For the text-containing cell, return its midpoint in (X, Y) coordinate format. 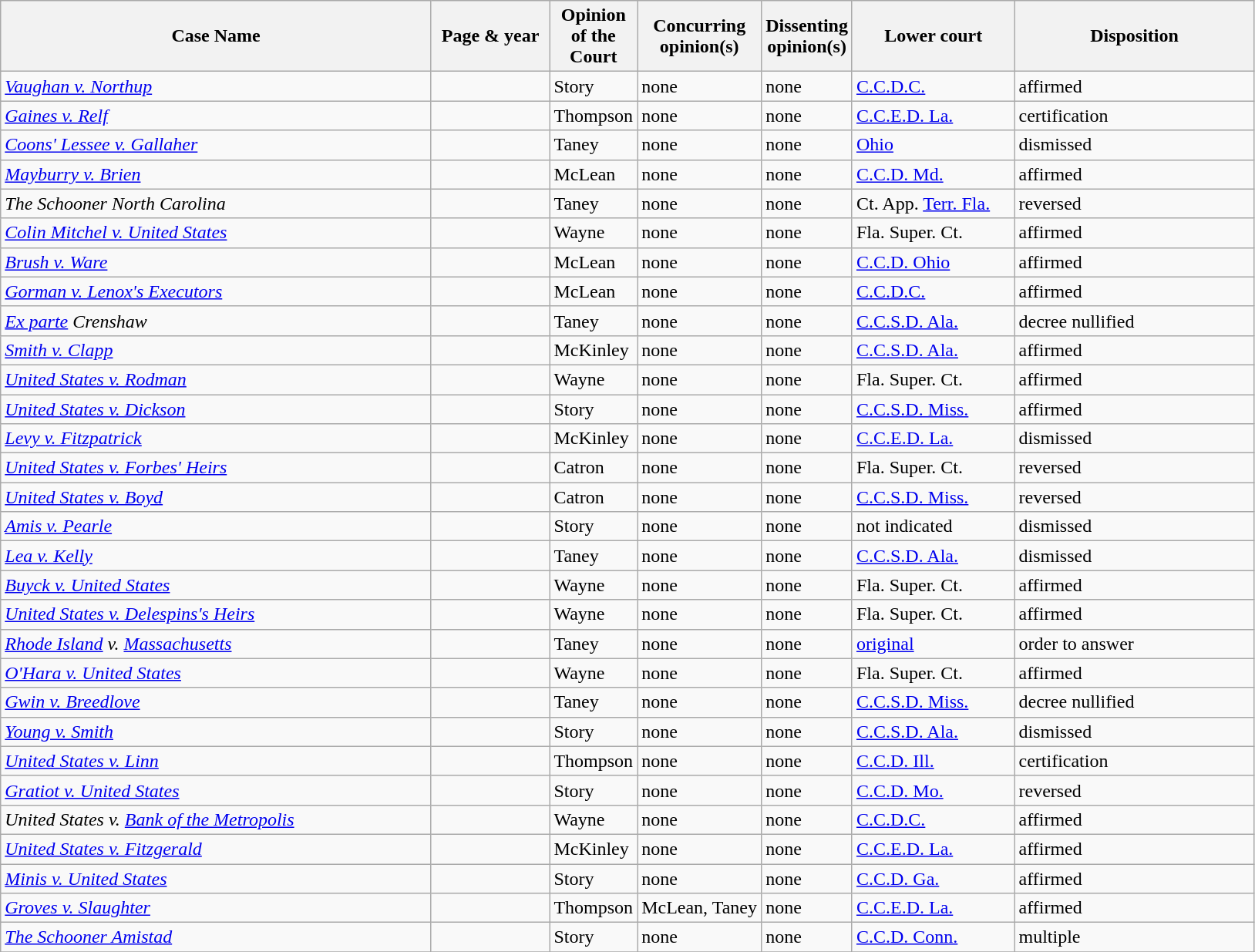
Dissenting opinion(s) (807, 36)
The Schooner North Carolina (216, 204)
C.C.D. Ga. (933, 878)
C.C.D. Ohio (933, 262)
O'Hara v. United States (216, 673)
multiple (1135, 937)
C.C.D. Md. (933, 174)
Groves v. Slaughter (216, 908)
C.C.D. Mo. (933, 790)
Ex parte Crenshaw (216, 321)
United States v. Delespins's Heirs (216, 614)
United States v. Forbes' Heirs (216, 468)
Concurring opinion(s) (700, 36)
United States v. Rodman (216, 379)
Mayburry v. Brien (216, 174)
Lower court (933, 36)
Vaughan v. Northup (216, 86)
original (933, 644)
C.C.D. Conn. (933, 937)
Page & year (490, 36)
Rhode Island v. Massachusetts (216, 644)
Young v. Smith (216, 732)
Case Name (216, 36)
United States v. Boyd (216, 497)
C.C.D. Ill. (933, 761)
Gratiot v. United States (216, 790)
The Schooner Amistad (216, 937)
Disposition (1135, 36)
Coons' Lessee v. Gallaher (216, 145)
Smith v. Clapp (216, 350)
Lea v. Kelly (216, 556)
Colin Mitchel v. United States (216, 233)
United States v. Dickson (216, 409)
United States v. Bank of the Metropolis (216, 819)
Minis v. United States (216, 878)
Gaines v. Relf (216, 116)
Ct. App. Terr. Fla. (933, 204)
United States v. Fitzgerald (216, 849)
Gorman v. Lenox's Executors (216, 291)
United States v. Linn (216, 761)
not indicated (933, 526)
Buyck v. United States (216, 585)
order to answer (1135, 644)
Brush v. Ware (216, 262)
Ohio (933, 145)
Opinion of the Court (594, 36)
Gwin v. Breedlove (216, 702)
Levy v. Fitzpatrick (216, 439)
McLean, Taney (700, 908)
Amis v. Pearle (216, 526)
